From the cell containing the given text, extract its center point as [x, y] coordinate. 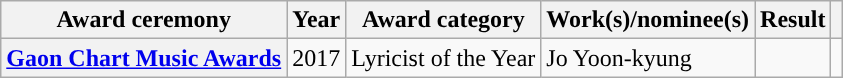
Gaon Chart Music Awards [144, 58]
Award category [444, 20]
Jo Yoon-kyung [648, 58]
2017 [316, 58]
Lyricist of the Year [444, 58]
Result [793, 20]
Award ceremony [144, 20]
Work(s)/nominee(s) [648, 20]
Year [316, 20]
